Locate the cell with the specified text and output its (x, y) center coordinate. 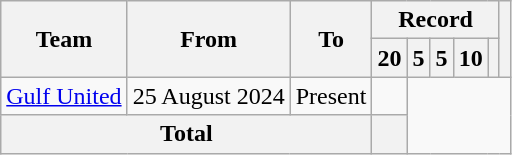
Present (331, 96)
Gulf United (64, 96)
To (331, 39)
Total (186, 134)
Record (436, 20)
Team (64, 39)
20 (390, 58)
10 (470, 58)
25 August 2024 (208, 96)
From (208, 39)
